Identify which cell holds the provided text, then report its (x, y) central coordinate. 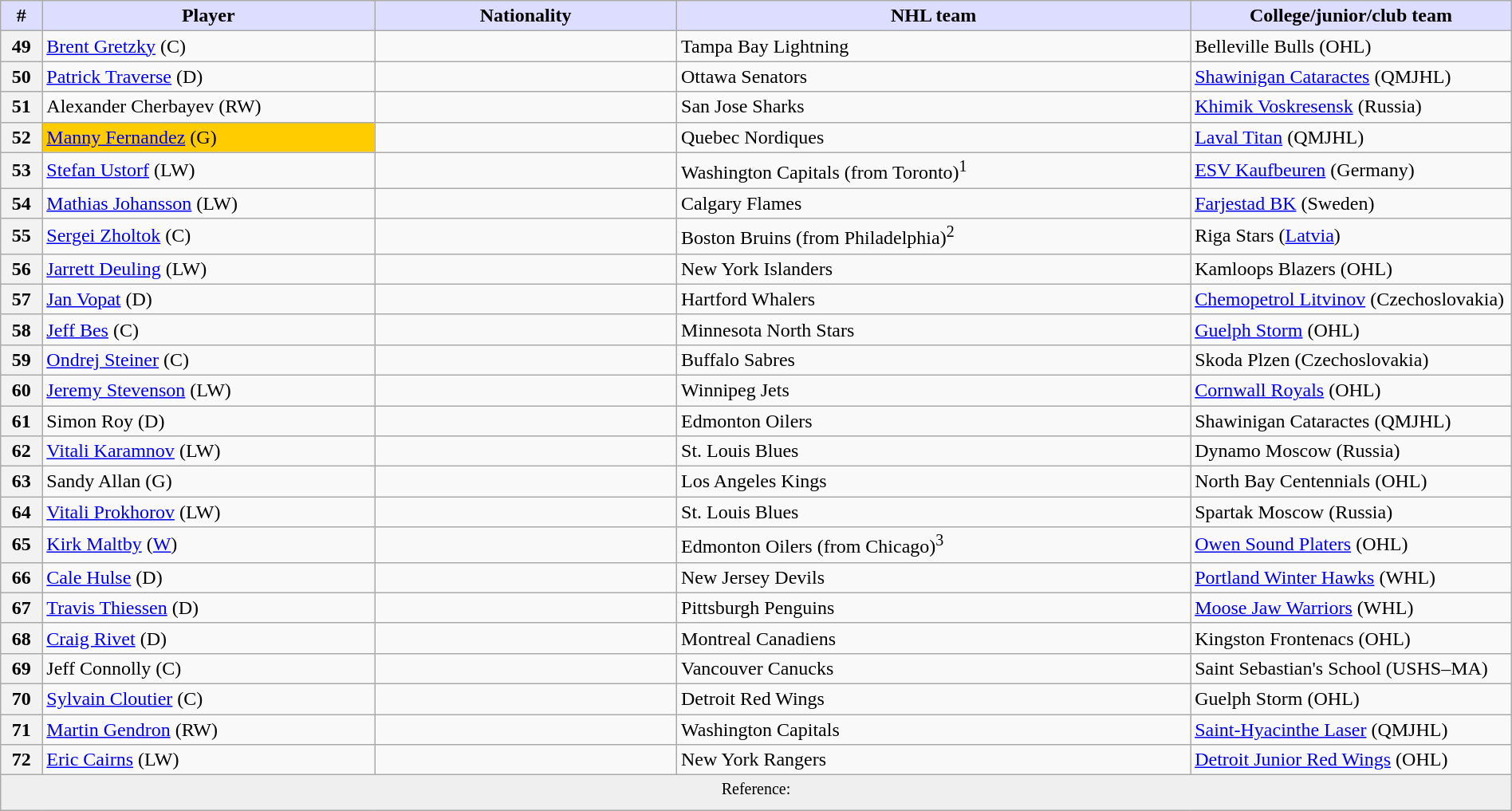
Quebec Nordiques (934, 137)
54 (22, 203)
Washington Capitals (from Toronto)1 (934, 171)
59 (22, 360)
Moose Jaw Warriors (WHL) (1351, 608)
Belleville Bulls (OHL) (1351, 46)
69 (22, 669)
56 (22, 269)
Dynamo Moscow (Russia) (1351, 451)
60 (22, 390)
58 (22, 329)
Chemopetrol Litvinov (Czechoslovakia) (1351, 299)
Jeremy Stevenson (LW) (209, 390)
Sandy Allan (G) (209, 482)
New Jersey Devils (934, 577)
New York Islanders (934, 269)
Simon Roy (D) (209, 421)
Kamloops Blazers (OHL) (1351, 269)
50 (22, 77)
61 (22, 421)
Calgary Flames (934, 203)
North Bay Centennials (OHL) (1351, 482)
53 (22, 171)
Detroit Junior Red Wings (OHL) (1351, 760)
Jeff Connolly (C) (209, 669)
Winnipeg Jets (934, 390)
Buffalo Sabres (934, 360)
Ottawa Senators (934, 77)
Saint Sebastian's School (USHS–MA) (1351, 669)
Ondrej Steiner (C) (209, 360)
Craig Rivet (D) (209, 638)
Kingston Frontenacs (OHL) (1351, 638)
Manny Fernandez (G) (209, 137)
Saint-Hyacinthe Laser (QMJHL) (1351, 730)
Alexander Cherbayev (RW) (209, 107)
Vitali Prokhorov (LW) (209, 512)
Vancouver Canucks (934, 669)
Pittsburgh Penguins (934, 608)
Boston Bruins (from Philadelphia)2 (934, 236)
Sergei Zholtok (C) (209, 236)
Player (209, 16)
55 (22, 236)
66 (22, 577)
Jeff Bes (C) (209, 329)
Khimik Voskresensk (Russia) (1351, 107)
72 (22, 760)
71 (22, 730)
Nationality (526, 16)
Martin Gendron (RW) (209, 730)
Minnesota North Stars (934, 329)
Patrick Traverse (D) (209, 77)
Farjestad BK (Sweden) (1351, 203)
Jarrett Deuling (LW) (209, 269)
Cale Hulse (D) (209, 577)
63 (22, 482)
Travis Thiessen (D) (209, 608)
New York Rangers (934, 760)
NHL team (934, 16)
62 (22, 451)
San Jose Sharks (934, 107)
Edmonton Oilers (934, 421)
Riga Stars (Latvia) (1351, 236)
Washington Capitals (934, 730)
Brent Gretzky (C) (209, 46)
Cornwall Royals (OHL) (1351, 390)
Kirk Maltby (W) (209, 545)
Detroit Red Wings (934, 699)
52 (22, 137)
Edmonton Oilers (from Chicago)3 (934, 545)
Sylvain Cloutier (C) (209, 699)
Mathias Johansson (LW) (209, 203)
ESV Kaufbeuren (Germany) (1351, 171)
51 (22, 107)
Eric Cairns (LW) (209, 760)
67 (22, 608)
68 (22, 638)
Portland Winter Hawks (WHL) (1351, 577)
Vitali Karamnov (LW) (209, 451)
Montreal Canadiens (934, 638)
65 (22, 545)
70 (22, 699)
Laval Titan (QMJHL) (1351, 137)
Spartak Moscow (Russia) (1351, 512)
Skoda Plzen (Czechoslovakia) (1351, 360)
Stefan Ustorf (LW) (209, 171)
Reference: (756, 793)
Jan Vopat (D) (209, 299)
# (22, 16)
64 (22, 512)
Owen Sound Platers (OHL) (1351, 545)
Los Angeles Kings (934, 482)
Tampa Bay Lightning (934, 46)
49 (22, 46)
Hartford Whalers (934, 299)
College/junior/club team (1351, 16)
57 (22, 299)
